Search for the cell housing the specified text and yield its [x, y] center coordinate. 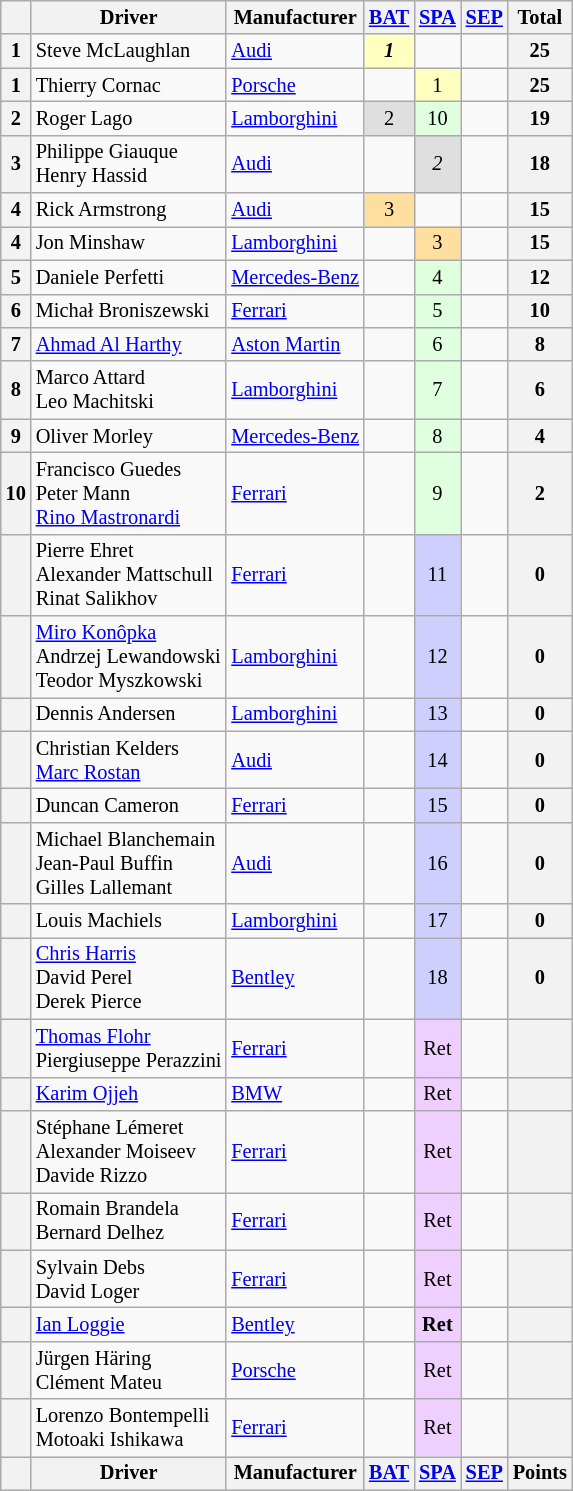
Thierry Cornac [129, 85]
Romain Brandela Bernard Delhez [129, 1221]
Steve McLaughlan [129, 51]
16 [438, 863]
Daniele Perfetti [129, 277]
Jürgen Häring Clément Mateu [129, 1370]
Duncan Cameron [129, 805]
Aston Martin [295, 344]
Roger Lago [129, 118]
BMW [295, 1094]
13 [438, 714]
Pierre Ehret Alexander Mattschull Rinat Salikhov [129, 575]
14 [438, 760]
Francisco Guedes Peter Mann Rino Mastronardi [129, 493]
17 [438, 921]
11 [438, 575]
Michael Blanchemain Jean-Paul Buffin Gilles Lallemant [129, 863]
Dennis Andersen [129, 714]
19 [540, 118]
Christian Kelders Marc Rostan [129, 760]
Jon Minshaw [129, 243]
Chris Harris David Perel Derek Pierce [129, 978]
Marco Attard Leo Machitski [129, 390]
Ian Loggie [129, 1324]
Louis Machiels [129, 921]
Miro Konôpka Andrzej Lewandowski Teodor Myszkowski [129, 657]
Rick Armstrong [129, 210]
Karim Ojjeh [129, 1094]
Michał Broniszewski [129, 311]
Total [540, 17]
Philippe Giauque Henry Hassid [129, 164]
Oliver Morley [129, 436]
Sylvain Debs David Loger [129, 1279]
Lorenzo Bontempelli Motoaki Ishikawa [129, 1428]
Thomas Flohr Piergiuseppe Perazzini [129, 1048]
Stéphane Lémeret Alexander Moiseev Davide Rizzo [129, 1151]
Points [540, 1473]
Ahmad Al Harthy [129, 344]
